Scan for the cell matching the given text and deliver its [x, y] coordinate at center. 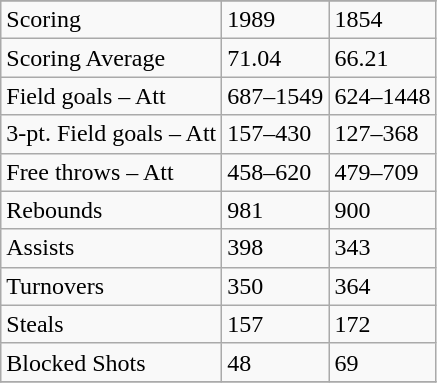
458–620 [276, 172]
Field goals – Att [112, 96]
69 [382, 362]
Blocked Shots [112, 362]
343 [382, 248]
172 [382, 324]
127–368 [382, 134]
Free throws – Att [112, 172]
66.21 [382, 58]
624–1448 [382, 96]
Turnovers [112, 286]
48 [276, 362]
981 [276, 210]
157–430 [276, 134]
3-pt. Field goals – Att [112, 134]
900 [382, 210]
Assists [112, 248]
398 [276, 248]
Scoring Average [112, 58]
1854 [382, 20]
687–1549 [276, 96]
1989 [276, 20]
364 [382, 286]
479–709 [382, 172]
157 [276, 324]
71.04 [276, 58]
Rebounds [112, 210]
Steals [112, 324]
Scoring [112, 20]
350 [276, 286]
